Capture the cell that displays the provided text and extract its [X, Y] central coordinate. 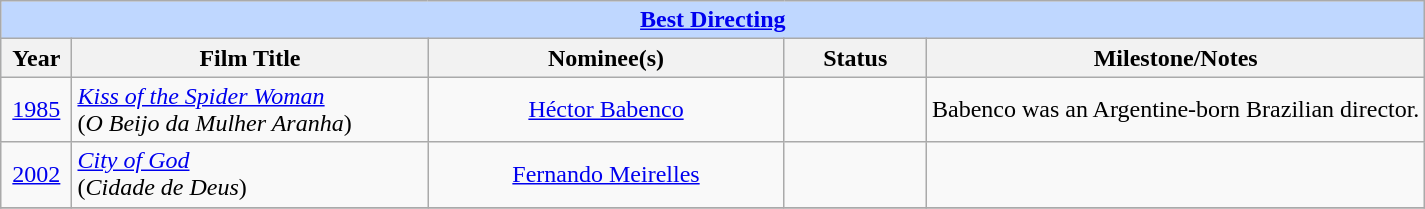
Year [36, 58]
Best Directing [713, 20]
Film Title [250, 58]
Status [855, 58]
Fernando Meirelles [606, 174]
1985 [36, 110]
Héctor Babenco [606, 110]
Milestone/Notes [1175, 58]
Nominee(s) [606, 58]
2002 [36, 174]
Kiss of the Spider Woman(O Beijo da Mulher Aranha) [250, 110]
City of God(Cidade de Deus) [250, 174]
Babenco was an Argentine-born Brazilian director. [1175, 110]
